Provide the (X, Y) coordinate of the cell's center where the given text is located.  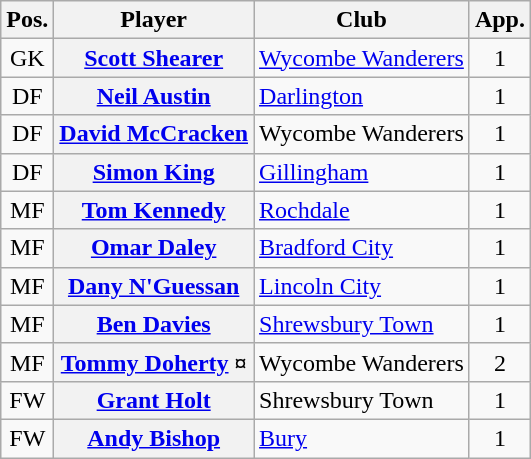
Tom Kennedy (154, 210)
Rochdale (362, 210)
Scott Shearer (154, 58)
2 (500, 362)
Dany N'Guessan (154, 286)
Simon King (154, 172)
GK (28, 58)
Gillingham (362, 172)
Tommy Doherty ¤ (154, 362)
Player (154, 20)
Grant Holt (154, 400)
Neil Austin (154, 96)
Club (362, 20)
Bradford City (362, 248)
Lincoln City (362, 286)
Andy Bishop (154, 438)
Pos. (28, 20)
Darlington (362, 96)
David McCracken (154, 134)
Ben Davies (154, 324)
App. (500, 20)
Bury (362, 438)
Omar Daley (154, 248)
